Determine the (x, y) coordinate at the center of the cell enclosing the given text.  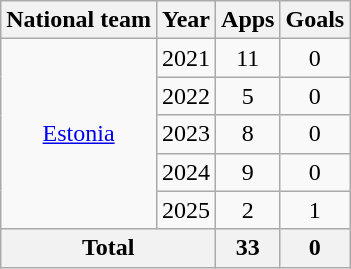
2025 (186, 210)
2023 (186, 134)
33 (248, 248)
2022 (186, 96)
9 (248, 172)
2024 (186, 172)
8 (248, 134)
2021 (186, 58)
2 (248, 210)
1 (315, 210)
5 (248, 96)
National team (79, 20)
11 (248, 58)
Estonia (79, 134)
Apps (248, 20)
Goals (315, 20)
Total (108, 248)
Year (186, 20)
